Extract the (x, y) coordinate from the center of the cell holding the provided text.  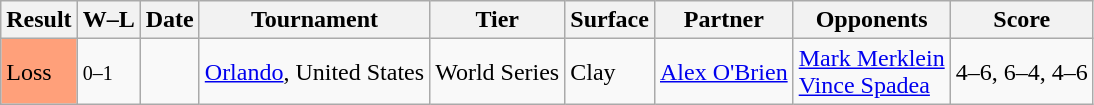
Opponents (872, 20)
Tournament (314, 20)
Partner (724, 20)
Surface (610, 20)
4–6, 6–4, 4–6 (1022, 72)
Orlando, United States (314, 72)
Mark Merklein Vince Spadea (872, 72)
Date (170, 20)
Clay (610, 72)
Alex O'Brien (724, 72)
W–L (108, 20)
Tier (498, 20)
Score (1022, 20)
Loss (39, 72)
World Series (498, 72)
Result (39, 20)
0–1 (108, 72)
